Capture the cell that displays the provided text and extract its [X, Y] central coordinate. 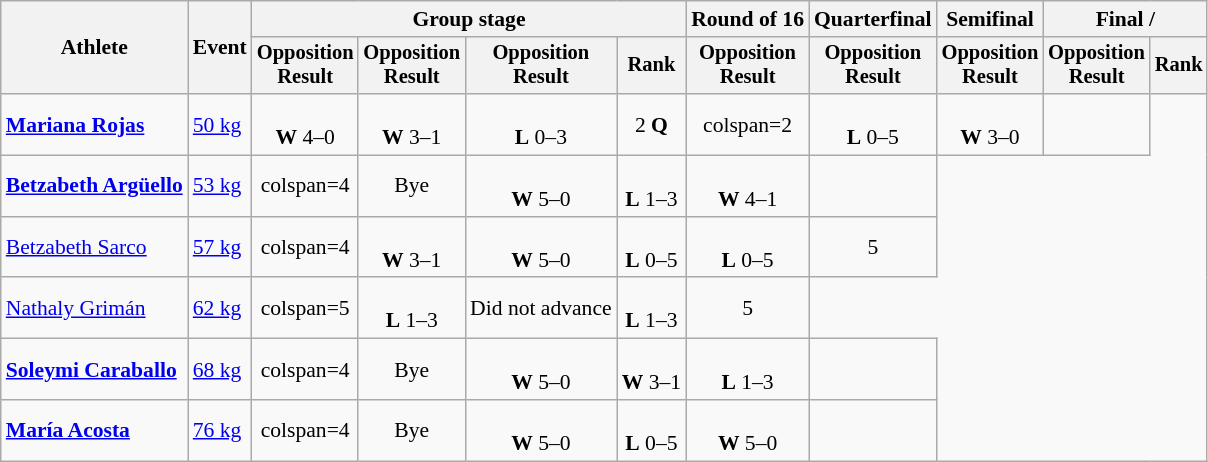
María Acosta [94, 430]
68 kg [220, 370]
Mariana Rojas [94, 124]
Nathaly Grimán [94, 308]
Did not advance [541, 308]
Semifinal [990, 19]
62 kg [220, 308]
W 4–0 [306, 124]
50 kg [220, 124]
Betzabeth Argüello [94, 186]
Quarterfinal [873, 19]
Final / [1125, 19]
Group stage [469, 19]
Athlete [94, 48]
Round of 16 [748, 19]
76 kg [220, 430]
2 Q [652, 124]
53 kg [220, 186]
L 0–3 [541, 124]
colspan=5 [306, 308]
colspan=2 [748, 124]
Event [220, 48]
W 3–0 [990, 124]
W 4–1 [748, 186]
Betzabeth Sarco [94, 248]
Soleymi Caraballo [94, 370]
57 kg [220, 248]
